For the text-containing cell, return its midpoint in [x, y] coordinate format. 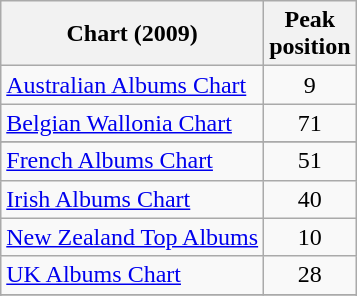
UK Albums Chart [132, 275]
40 [310, 199]
71 [310, 123]
French Albums Chart [132, 161]
Chart (2009) [132, 34]
New Zealand Top Albums [132, 237]
Australian Albums Chart [132, 85]
51 [310, 161]
Peakposition [310, 34]
Belgian Wallonia Chart [132, 123]
Irish Albums Chart [132, 199]
28 [310, 275]
10 [310, 237]
9 [310, 85]
